Provide the (X, Y) coordinate of the cell's center where the given text is located.  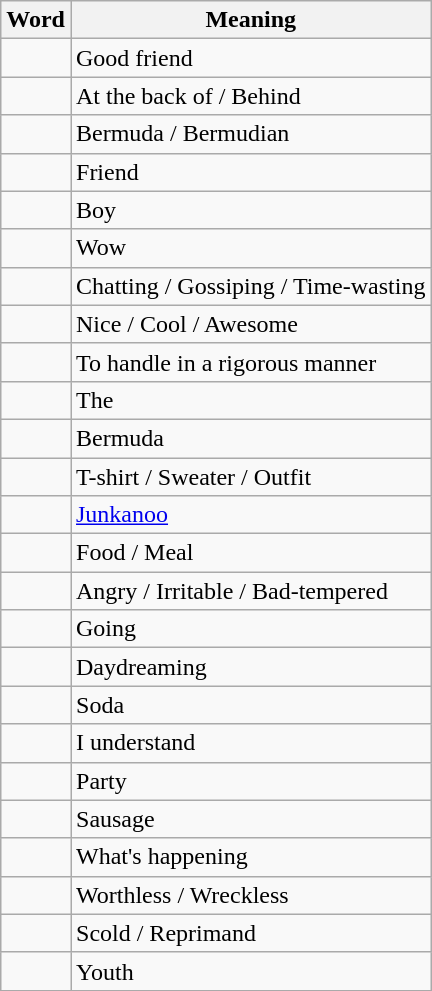
Boy (250, 210)
Bermuda (250, 438)
Word (36, 20)
Youth (250, 971)
Angry / Irritable / Bad-tempered (250, 591)
Party (250, 781)
Worthless / Wreckless (250, 895)
Scold / Reprimand (250, 933)
Daydreaming (250, 667)
At the back of / Behind (250, 96)
The (250, 400)
Meaning (250, 20)
Friend (250, 172)
T-shirt / Sweater / Outfit (250, 477)
I understand (250, 743)
Food / Meal (250, 553)
Junkanoo (250, 515)
Bermuda / Bermudian (250, 134)
Soda (250, 705)
Sausage (250, 819)
Wow (250, 248)
Going (250, 629)
What's happening (250, 857)
Nice / Cool / Awesome (250, 324)
Chatting / Gossiping / Time-wasting (250, 286)
To handle in a rigorous manner (250, 362)
Good friend (250, 58)
